Find where the given text appears and provide that cell's center as [x, y] coordinate. 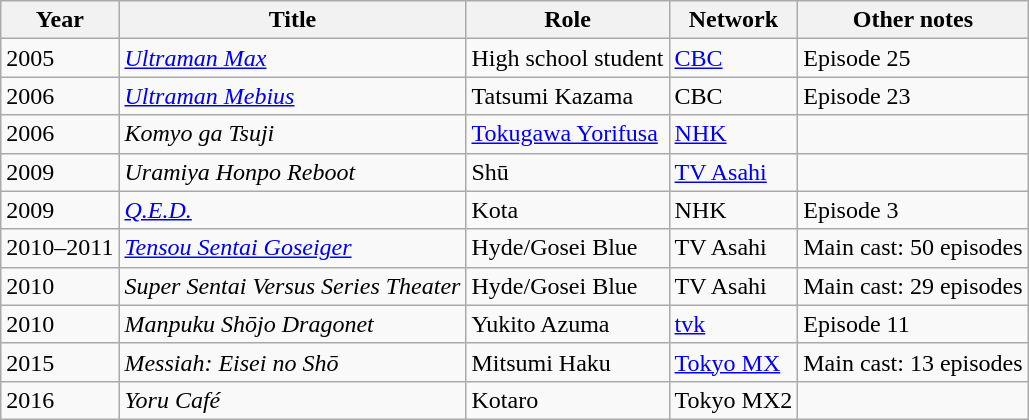
Ultraman Mebius [292, 96]
tvk [734, 324]
Tokyo MX2 [734, 400]
Komyo ga Tsuji [292, 134]
Shū [568, 172]
Tatsumi Kazama [568, 96]
Uramiya Honpo Reboot [292, 172]
Year [60, 20]
Yukito Azuma [568, 324]
Tokugawa Yorifusa [568, 134]
Network [734, 20]
Tokyo MX [734, 362]
Yoru Café [292, 400]
Title [292, 20]
Messiah: Eisei no Shō [292, 362]
2015 [60, 362]
Q.E.D. [292, 210]
Main cast: 50 episodes [913, 248]
Mitsumi Haku [568, 362]
Episode 11 [913, 324]
Tensou Sentai Goseiger [292, 248]
Ultraman Max [292, 58]
High school student [568, 58]
Manpuku Shōjo Dragonet [292, 324]
Main cast: 29 episodes [913, 286]
Episode 25 [913, 58]
Kotaro [568, 400]
Other notes [913, 20]
Role [568, 20]
Episode 23 [913, 96]
Main cast: 13 episodes [913, 362]
Super Sentai Versus Series Theater [292, 286]
2005 [60, 58]
Episode 3 [913, 210]
2016 [60, 400]
2010–2011 [60, 248]
Kota [568, 210]
